Locate the cell with the specified text and output its [x, y] center coordinate. 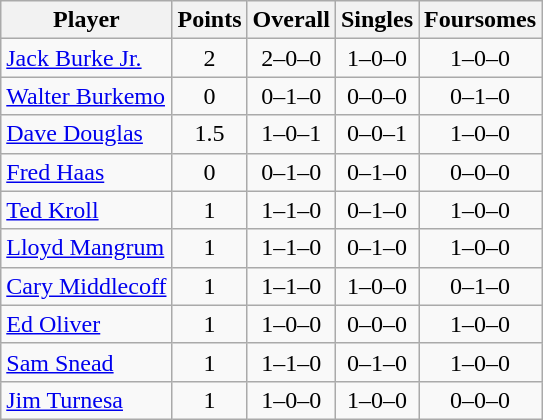
Fred Haas [86, 172]
Ed Oliver [86, 324]
Sam Snead [86, 362]
2–0–0 [291, 58]
Overall [291, 20]
Jack Burke Jr. [86, 58]
1.5 [210, 134]
Points [210, 20]
Singles [376, 20]
Ted Kroll [86, 210]
1–0–1 [291, 134]
Cary Middlecoff [86, 286]
Foursomes [480, 20]
Walter Burkemo [86, 96]
Lloyd Mangrum [86, 248]
Player [86, 20]
2 [210, 58]
0–0–1 [376, 134]
Dave Douglas [86, 134]
Jim Turnesa [86, 400]
